Detect which cell encompasses the target text, then output its [X, Y] center coordinate. 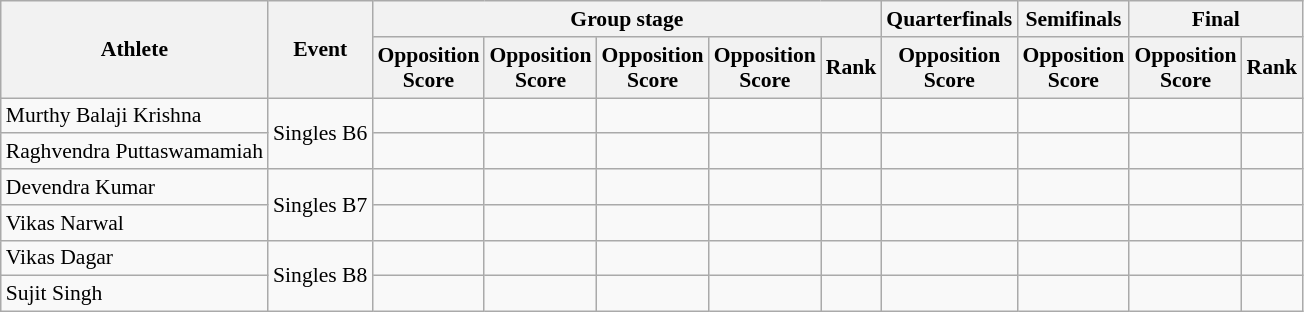
Final [1216, 19]
Group stage [626, 19]
Event [320, 50]
Singles B7 [320, 204]
Semifinals [1073, 19]
Singles B6 [320, 134]
Sujit Singh [134, 294]
Raghvendra Puttaswamamiah [134, 152]
Vikas Narwal [134, 223]
Singles B8 [320, 276]
Quarterfinals [949, 19]
Murthy Balaji Krishna [134, 116]
Athlete [134, 50]
Vikas Dagar [134, 258]
Devendra Kumar [134, 187]
